Scan for the cell matching the given text and deliver its [x, y] coordinate at center. 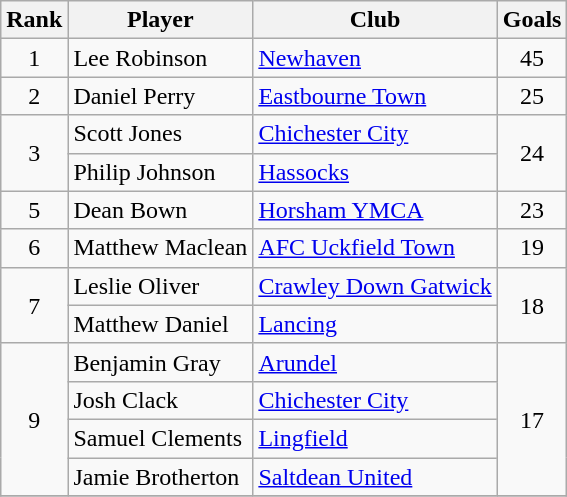
45 [532, 58]
Horsham YMCA [375, 210]
1 [34, 58]
2 [34, 96]
25 [532, 96]
Newhaven [375, 58]
Goals [532, 20]
Matthew Daniel [160, 324]
Lee Robinson [160, 58]
Crawley Down Gatwick [375, 286]
23 [532, 210]
Leslie Oliver [160, 286]
7 [34, 305]
3 [34, 153]
AFC Uckfield Town [375, 248]
Daniel Perry [160, 96]
Arundel [375, 362]
Scott Jones [160, 134]
6 [34, 248]
Hassocks [375, 172]
Philip Johnson [160, 172]
18 [532, 305]
Rank [34, 20]
Benjamin Gray [160, 362]
Lingfield [375, 438]
Samuel Clements [160, 438]
Lancing [375, 324]
24 [532, 153]
Eastbourne Town [375, 96]
19 [532, 248]
Josh Clack [160, 400]
Matthew Maclean [160, 248]
Jamie Brotherton [160, 477]
Club [375, 20]
9 [34, 419]
Dean Bown [160, 210]
Saltdean United [375, 477]
Player [160, 20]
17 [532, 419]
5 [34, 210]
